Pinpoint the cell where the given text exists, returning its (x, y) midpoint coordinate. 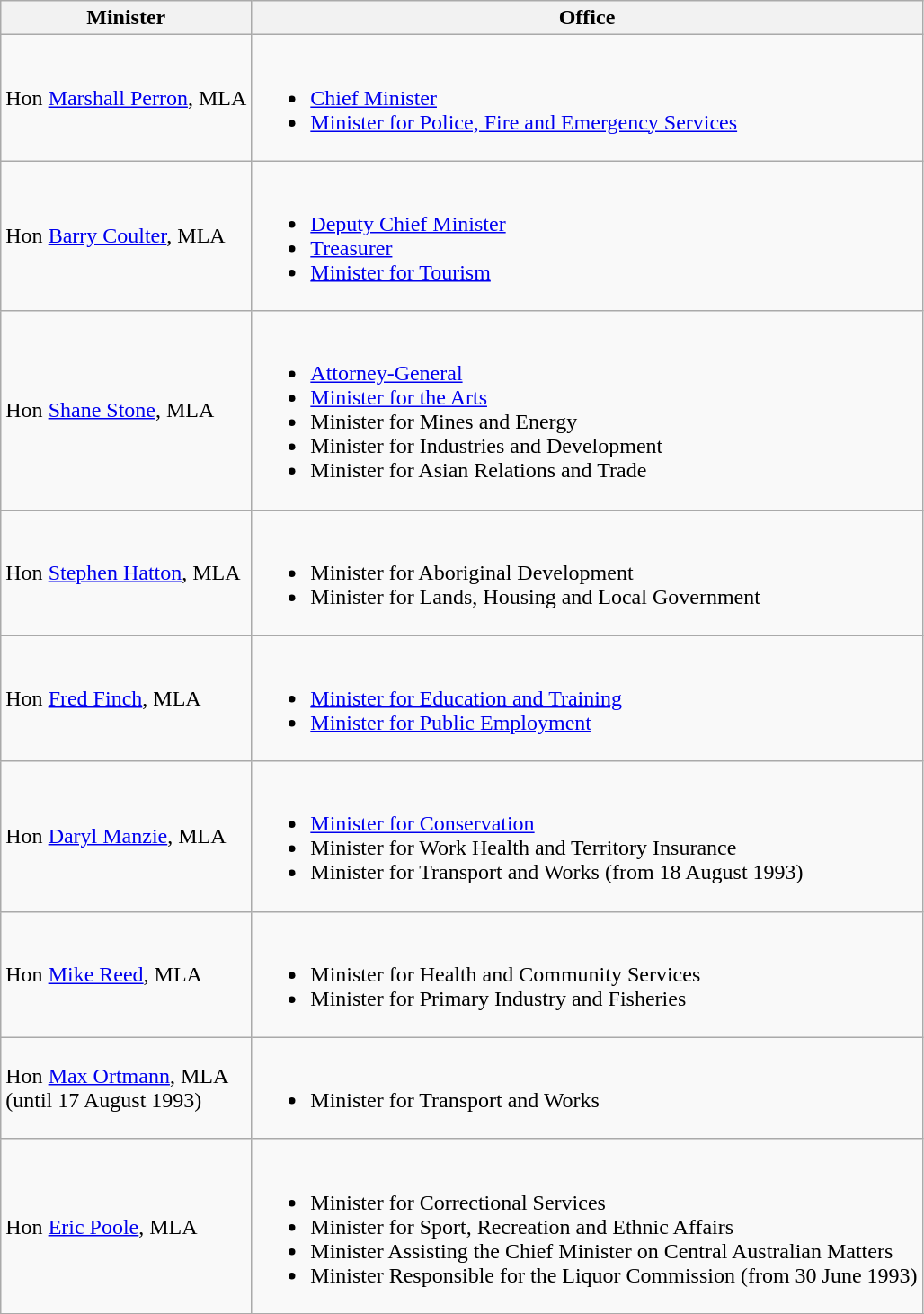
Minister (126, 18)
Hon Max Ortmann, MLA(until 17 August 1993) (126, 1088)
Minister for ConservationMinister for Work Health and Territory InsuranceMinister for Transport and Works (from 18 August 1993) (587, 836)
Chief MinisterMinister for Police, Fire and Emergency Services (587, 98)
Attorney-GeneralMinister for the ArtsMinister for Mines and EnergyMinister for Industries and DevelopmentMinister for Asian Relations and Trade (587, 410)
Minister for Aboriginal DevelopmentMinister for Lands, Housing and Local Government (587, 573)
Office (587, 18)
Minister for Health and Community ServicesMinister for Primary Industry and Fisheries (587, 974)
Hon Shane Stone, MLA (126, 410)
Minister for Education and TrainingMinister for Public Employment (587, 698)
Hon Eric Poole, MLA (126, 1226)
Hon Daryl Manzie, MLA (126, 836)
Minister for Transport and Works (587, 1088)
Hon Stephen Hatton, MLA (126, 573)
Hon Fred Finch, MLA (126, 698)
Deputy Chief MinisterTreasurerMinister for Tourism (587, 235)
Hon Marshall Perron, MLA (126, 98)
Hon Mike Reed, MLA (126, 974)
Hon Barry Coulter, MLA (126, 235)
